Detect which cell encompasses the target text, then output its [X, Y] center coordinate. 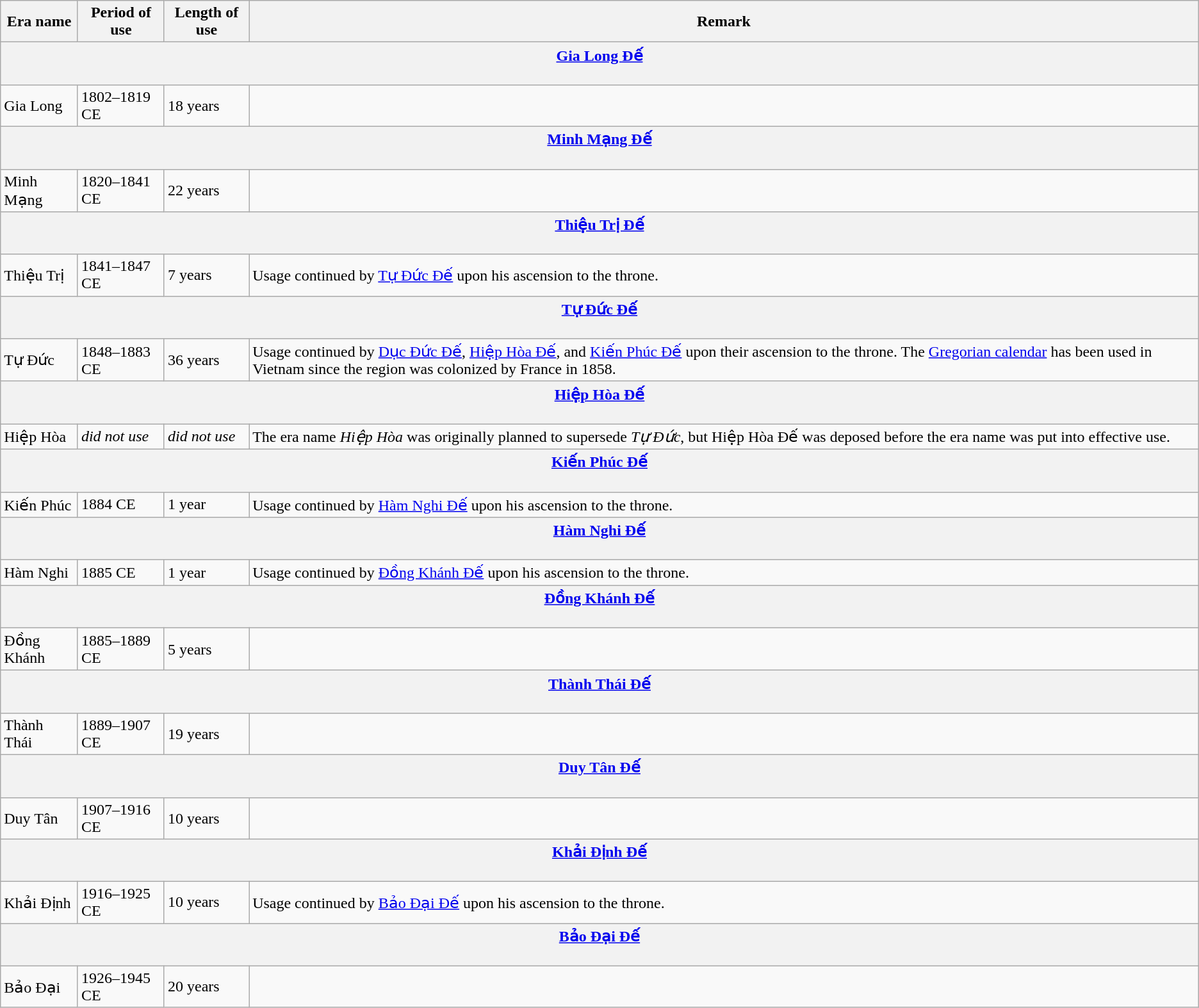
1820–1841 CE [120, 191]
Usage continued by Bảo Đại Đế upon his ascension to the throne. [724, 903]
Thiệu Trị [40, 275]
The era name Hiệp Hòa was originally planned to supersede Tự Đức, but Hiệp Hòa Đế was deposed before the era name was put into effective use. [724, 437]
Period of use [120, 22]
Thành Thái [40, 734]
1802–1819 CE [120, 105]
Minh Mạng Đế [599, 147]
Tự Đức [40, 360]
36 years [206, 360]
7 years [206, 275]
Thành Thái Đế [599, 692]
19 years [206, 734]
20 years [206, 986]
1884 CE [120, 505]
Duy Tân Đế [599, 776]
Hàm Nghi Đế [599, 539]
1916–1925 CE [120, 903]
Remark [724, 22]
Thiệu Trị Đế [599, 233]
Gia Long Đế [599, 64]
Đồng Khánh [40, 649]
Bảo Đại [40, 986]
1848–1883 CE [120, 360]
22 years [206, 191]
1841–1847 CE [120, 275]
Đồng Khánh Đế [599, 607]
1885 CE [120, 573]
Hiệp Hòa [40, 437]
Hiệp Hòa Đế [599, 402]
Minh Mạng [40, 191]
Hàm Nghi [40, 573]
5 years [206, 649]
Length of use [206, 22]
1926–1945 CE [120, 986]
Kiến Phúc [40, 505]
18 years [206, 105]
Usage continued by Đồng Khánh Đế upon his ascension to the throne. [724, 573]
Tự Đức Đế [599, 318]
Kiến Phúc Đế [599, 470]
Usage continued by Tự Đức Đế upon his ascension to the throne. [724, 275]
1885–1889 CE [120, 649]
Khải Định [40, 903]
Khải Định Đế [599, 861]
1889–1907 CE [120, 734]
Usage continued by Hàm Nghi Đế upon his ascension to the throne. [724, 505]
Era name [40, 22]
Gia Long [40, 105]
Duy Tân [40, 818]
1907–1916 CE [120, 818]
Bảo Đại Đế [599, 945]
